Determine the [x, y] coordinate at the center of the cell enclosing the given text.  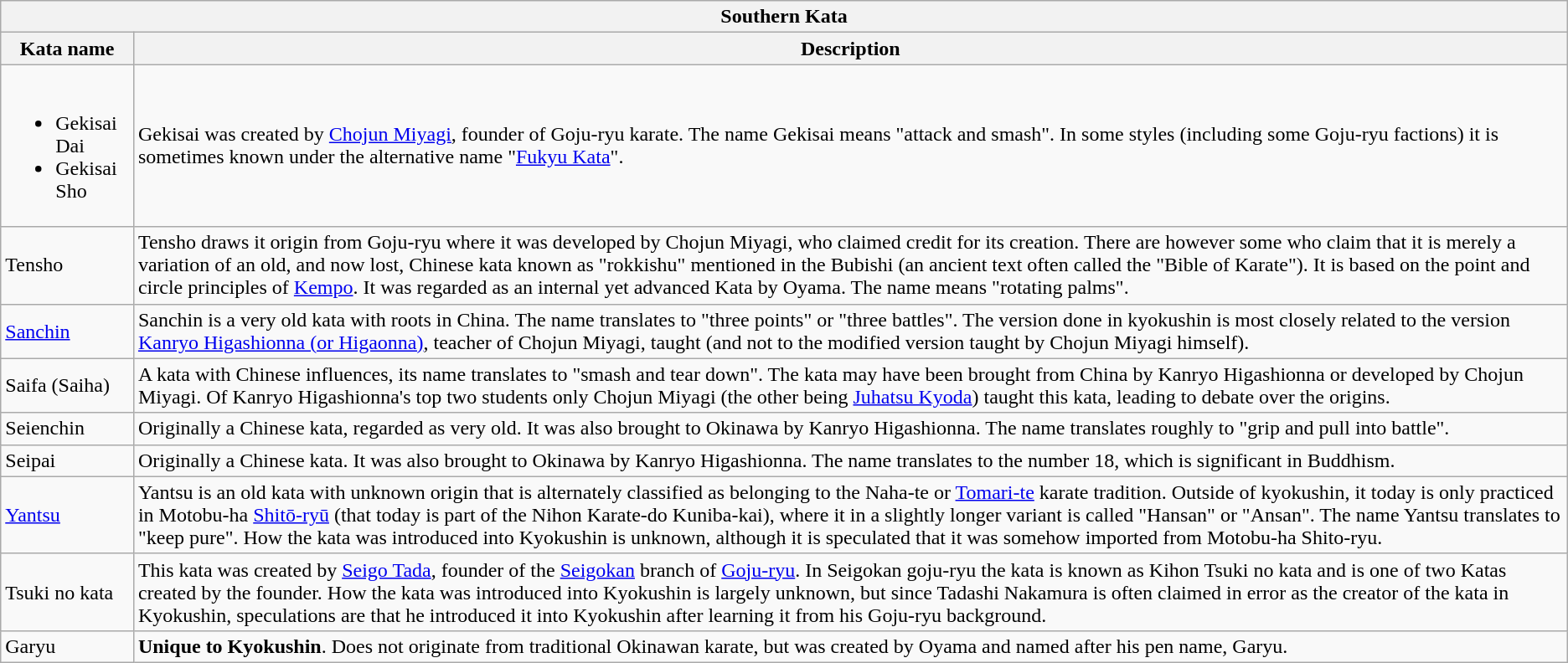
Unique to Kyokushin. Does not originate from traditional Okinawan karate, but was created by Oyama and named after his pen name, Garyu. [850, 646]
Tsuki no kata [67, 592]
Garyu [67, 646]
Yantsu [67, 515]
Kata name [67, 49]
Seipai [67, 460]
Gekisai DaiGekisai Sho [67, 146]
Sanchin [67, 331]
Tensho [67, 265]
Seienchin [67, 429]
Saifa (Saiha) [67, 385]
Southern Kata [784, 17]
Description [850, 49]
